Determine the [x, y] coordinate at the center of the cell enclosing the given text.  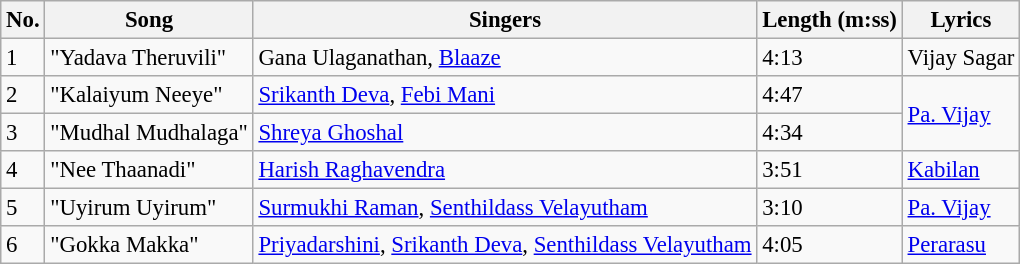
Vijay Sagar [960, 58]
Perarasu [960, 245]
4:13 [830, 58]
"Mudhal Mudhalaga" [149, 133]
6 [23, 245]
5 [23, 208]
Lyrics [960, 20]
Shreya Ghoshal [505, 133]
Song [149, 20]
Priyadarshini, Srikanth Deva, Senthildass Velayutham [505, 245]
4:47 [830, 95]
Singers [505, 20]
3 [23, 133]
"Nee Thaanadi" [149, 170]
Harish Raghavendra [505, 170]
Surmukhi Raman, Senthildass Velayutham [505, 208]
"Uyirum Uyirum" [149, 208]
"Yadava Theruvili" [149, 58]
"Kalaiyum Neeye" [149, 95]
4 [23, 170]
2 [23, 95]
1 [23, 58]
Length (m:ss) [830, 20]
"Gokka Makka" [149, 245]
Srikanth Deva, Febi Mani [505, 95]
3:10 [830, 208]
Gana Ulaganathan, Blaaze [505, 58]
No. [23, 20]
4:34 [830, 133]
4:05 [830, 245]
Kabilan [960, 170]
3:51 [830, 170]
